Find where the given text appears and provide that cell's center as [x, y] coordinate. 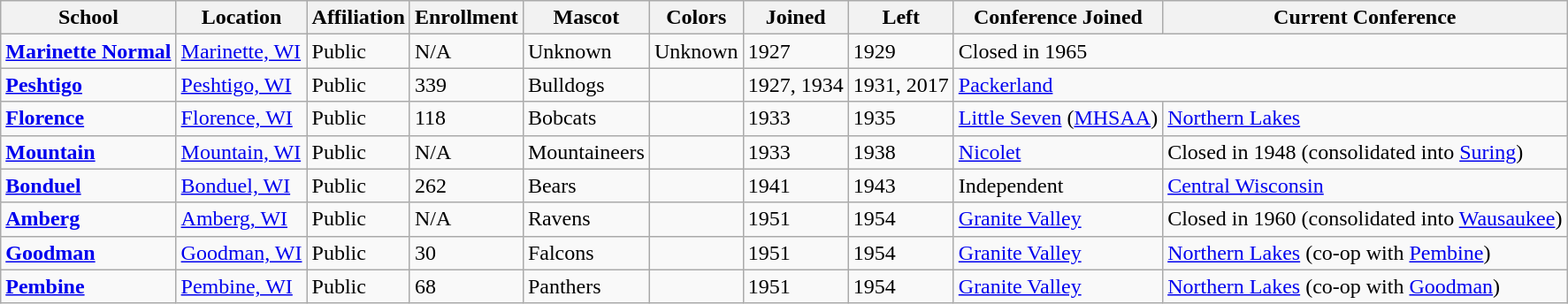
Mascot [585, 18]
68 [466, 286]
Left [900, 18]
1941 [796, 186]
Northern Lakes [1365, 118]
Falcons [585, 253]
1935 [900, 118]
1927 [796, 51]
1943 [900, 186]
Current Conference [1365, 18]
Packerland [1260, 85]
Closed in 1965 [1260, 51]
Bobcats [585, 118]
262 [466, 186]
Bulldogs [585, 85]
Marinette Normal [88, 51]
1931, 2017 [900, 85]
1927, 1934 [796, 85]
339 [466, 85]
Bonduel [88, 186]
Florence [88, 118]
Amberg [88, 219]
Mountain, WI [241, 152]
Peshtigo [88, 85]
Pembine [88, 286]
Conference Joined [1058, 18]
Mountain [88, 152]
Independent [1058, 186]
Northern Lakes (co-op with Goodman) [1365, 286]
Location [241, 18]
Ravens [585, 219]
Pembine, WI [241, 286]
School [88, 18]
118 [466, 118]
Central Wisconsin [1365, 186]
Closed in 1960 (consolidated into Wausaukee) [1365, 219]
1938 [900, 152]
Enrollment [466, 18]
30 [466, 253]
1929 [900, 51]
Bonduel, WI [241, 186]
Colors [696, 18]
Nicolet [1058, 152]
Goodman, WI [241, 253]
Panthers [585, 286]
Little Seven (MHSAA) [1058, 118]
Closed in 1948 (consolidated into Suring) [1365, 152]
Marinette, WI [241, 51]
Mountaineers [585, 152]
Affiliation [358, 18]
Florence, WI [241, 118]
Amberg, WI [241, 219]
Peshtigo, WI [241, 85]
Bears [585, 186]
Goodman [88, 253]
Joined [796, 18]
Northern Lakes (co-op with Pembine) [1365, 253]
